For the text-containing cell, return its midpoint in [x, y] coordinate format. 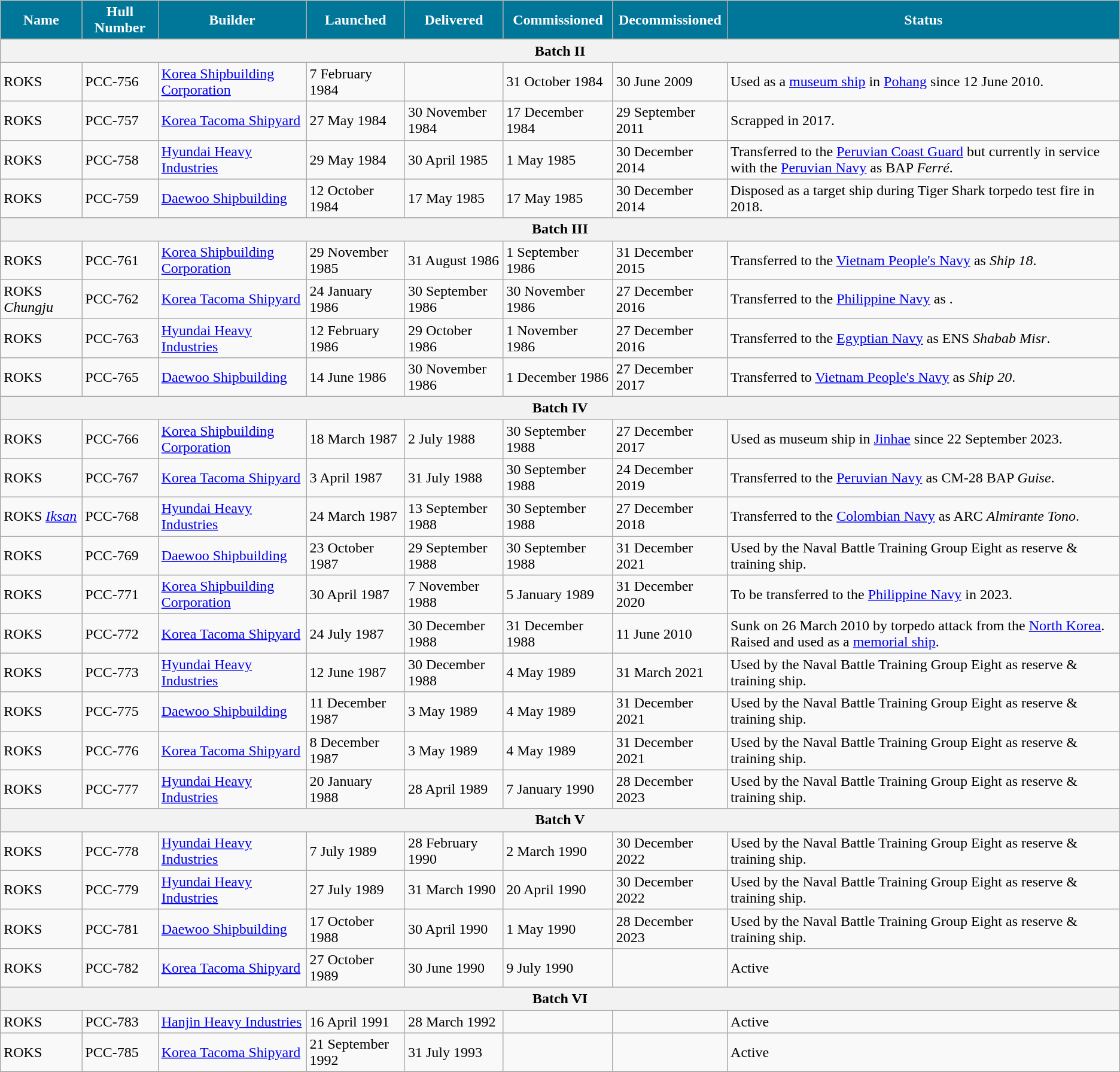
12 February 1986 [355, 338]
PCC-776 [120, 751]
9 July 1990 [558, 967]
Transferred to the Philippine Navy as . [924, 299]
Name [41, 20]
PCC-759 [120, 199]
Batch III [560, 229]
Batch VI [560, 998]
24 March 1987 [355, 517]
PCC-765 [120, 377]
24 December 2019 [670, 478]
Batch V [560, 820]
1 May 1985 [558, 159]
30 November 1984 [454, 121]
PCC-763 [120, 338]
PCC-761 [120, 260]
Transferred to the Vietnam People's Navy as Ship 18. [924, 260]
ROKS Chungju [41, 299]
Commissioned [558, 20]
PCC-779 [120, 889]
PCC-757 [120, 121]
29 May 1984 [355, 159]
12 October 1984 [355, 199]
PCC-775 [120, 711]
29 October 1986 [454, 338]
Launched [355, 20]
PCC-766 [120, 438]
Status [924, 20]
31 March 2021 [670, 673]
31 December 2020 [670, 595]
18 March 1987 [355, 438]
27 July 1989 [355, 889]
PCC-756 [120, 81]
30 September 1986 [454, 299]
16 April 1991 [355, 1022]
2 March 1990 [558, 851]
Sunk on 26 March 2010 by torpedo attack from the North Korea. Raised and used as a memorial ship. [924, 633]
30 June 2009 [670, 81]
Decommissioned [670, 20]
PCC-767 [120, 478]
7 July 1989 [355, 851]
24 January 1986 [355, 299]
Batch II [560, 51]
31 March 1990 [454, 889]
1 May 1990 [558, 929]
PCC-778 [120, 851]
29 September 2011 [670, 121]
Batch IV [560, 408]
28 March 1992 [454, 1022]
17 December 1984 [558, 121]
20 April 1990 [558, 889]
PCC-768 [120, 517]
PCC-773 [120, 673]
1 November 1986 [558, 338]
Disposed as a target ship during Tiger Shark torpedo test fire in 2018. [924, 199]
Transferred to the Egyptian Navy as ENS Shabab Misr. [924, 338]
23 October 1987 [355, 555]
28 February 1990 [454, 851]
PCC-785 [120, 1052]
14 June 1986 [355, 377]
31 December 1988 [558, 633]
27 December 2018 [670, 517]
Builder [232, 20]
28 April 1989 [454, 789]
30 April 1990 [454, 929]
To be transferred to the Philippine Navy in 2023. [924, 595]
29 September 1988 [454, 555]
PCC-769 [120, 555]
7 November 1988 [454, 595]
PCC-762 [120, 299]
PCC-781 [120, 929]
Hanjin Heavy Industries [232, 1022]
30 April 1987 [355, 595]
27 October 1989 [355, 967]
31 August 1986 [454, 260]
PCC-783 [120, 1022]
30 April 1985 [454, 159]
PCC-777 [120, 789]
11 December 1987 [355, 711]
PCC-771 [120, 595]
Delivered [454, 20]
24 July 1987 [355, 633]
31 July 1988 [454, 478]
7 January 1990 [558, 789]
Scrapped in 2017. [924, 121]
PCC-772 [120, 633]
Hull Number [120, 20]
31 December 2015 [670, 260]
1 December 1986 [558, 377]
Used as a museum ship in Pohang since 12 June 2010. [924, 81]
2 July 1988 [454, 438]
30 June 1990 [454, 967]
17 October 1988 [355, 929]
29 November 1985 [355, 260]
PCC-782 [120, 967]
13 September 1988 [454, 517]
31 October 1984 [558, 81]
PCC-758 [120, 159]
Used as museum ship in Jinhae since 22 September 2023. [924, 438]
Transferred to Vietnam People's Navy as Ship 20. [924, 377]
Transferred to the Peruvian Navy as CM-28 BAP Guise. [924, 478]
7 February 1984 [355, 81]
ROKS Iksan [41, 517]
5 January 1989 [558, 595]
21 September 1992 [355, 1052]
3 April 1987 [355, 478]
1 September 1986 [558, 260]
Transferred to the Peruvian Coast Guard but currently in service with the Peruvian Navy as BAP Ferré. [924, 159]
20 January 1988 [355, 789]
8 December 1987 [355, 751]
31 July 1993 [454, 1052]
12 June 1987 [355, 673]
27 May 1984 [355, 121]
Transferred to the Colombian Navy as ARC Almirante Tono. [924, 517]
11 June 2010 [670, 633]
